Output the (X, Y) coordinate of the center of the cell containing the given text.  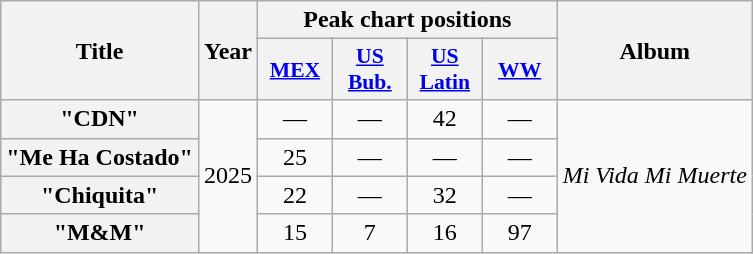
Album (654, 50)
15 (296, 233)
USLatin (444, 70)
25 (296, 157)
16 (444, 233)
Year (228, 50)
42 (444, 119)
22 (296, 195)
"M&M" (100, 233)
2025 (228, 176)
Peak chart positions (408, 20)
7 (370, 233)
MEX (296, 70)
"Chiquita" (100, 195)
"Me Ha Costado" (100, 157)
Title (100, 50)
97 (520, 233)
USBub. (370, 70)
WW (520, 70)
"CDN" (100, 119)
32 (444, 195)
Mi Vida Mi Muerte (654, 176)
